Provide the [X, Y] coordinate of the cell's center where the given text is located.  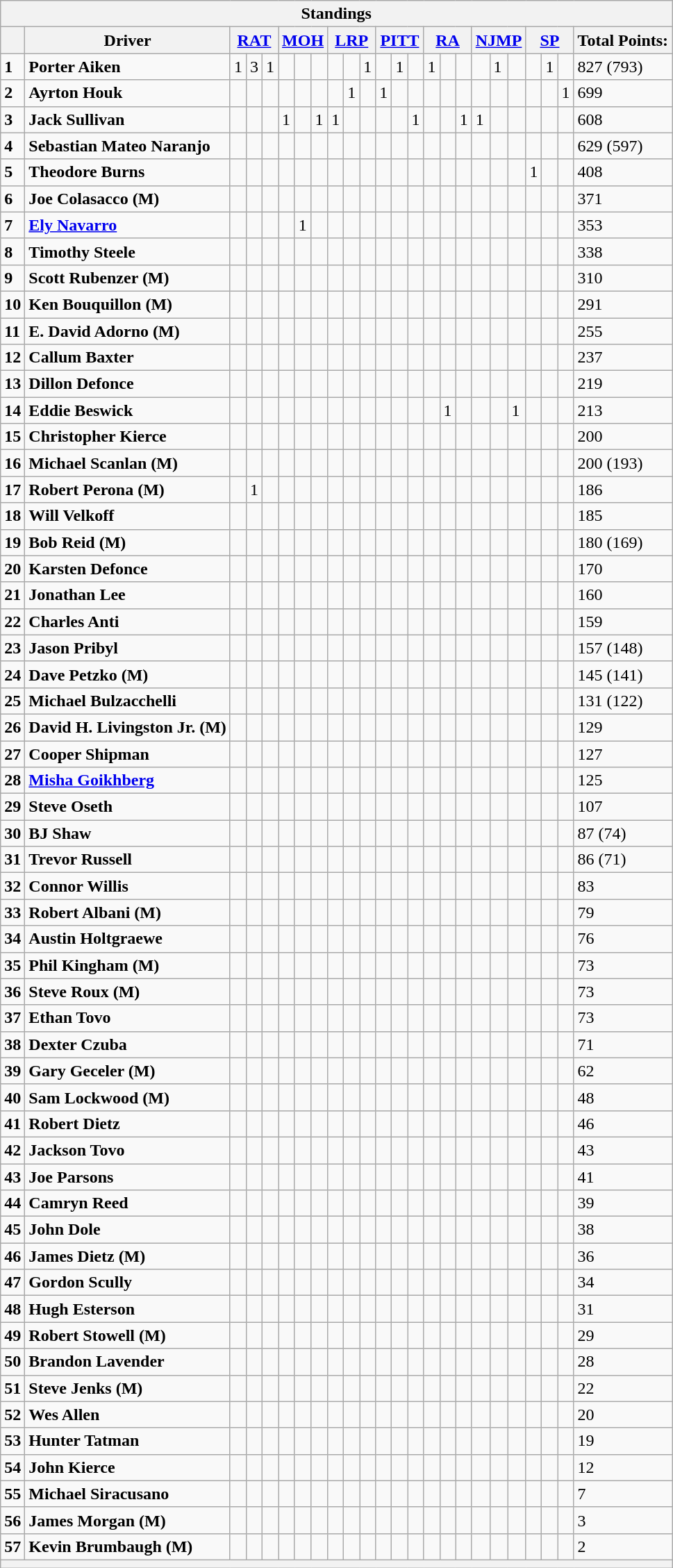
18 [13, 516]
17 [13, 490]
Misha Goikhberg [128, 781]
Camryn Reed [128, 1203]
83 [623, 886]
Phil Kingham (M) [128, 965]
Porter Aiken [128, 67]
Scott Rubenzer (M) [128, 278]
608 [623, 119]
James Dietz (M) [128, 1256]
200 [623, 437]
71 [623, 1044]
Kevin Brumbaugh (M) [128, 1546]
Bob Reid (M) [128, 542]
338 [623, 251]
MOH [303, 40]
David H. Livingston Jr. (M) [128, 727]
37 [13, 1018]
157 (148) [623, 648]
213 [623, 410]
Karsten Defonce [128, 569]
237 [623, 358]
Brandon Lavender [128, 1362]
Charles Anti [128, 622]
Robert Perona (M) [128, 490]
51 [13, 1388]
Dillon Defonce [128, 384]
PITT [400, 40]
35 [13, 965]
56 [13, 1520]
49 [13, 1335]
32 [13, 886]
11 [13, 331]
13 [13, 384]
4 [13, 146]
Ayrton Houk [128, 93]
52 [13, 1415]
John Dole [128, 1230]
9 [13, 278]
Steve Jenks (M) [128, 1388]
Steve Roux (M) [128, 992]
62 [623, 1071]
10 [13, 304]
186 [623, 490]
Eddie Beswick [128, 410]
Sebastian Mateo Naranjo [128, 146]
827 (793) [623, 67]
John Kierce [128, 1467]
310 [623, 278]
Joe Parsons [128, 1177]
200 (193) [623, 463]
40 [13, 1097]
27 [13, 753]
Hunter Tatman [128, 1441]
RA [447, 40]
Jonathan Lee [128, 595]
14 [13, 410]
55 [13, 1494]
180 (169) [623, 542]
Dave Petzko (M) [128, 674]
159 [623, 622]
145 (141) [623, 674]
45 [13, 1230]
SP [550, 40]
42 [13, 1150]
44 [13, 1203]
408 [623, 172]
8 [13, 251]
107 [623, 807]
Christopher Kierce [128, 437]
125 [623, 781]
Timothy Steele [128, 251]
30 [13, 833]
21 [13, 595]
Joe Colasacco (M) [128, 199]
26 [13, 727]
James Morgan (M) [128, 1520]
185 [623, 516]
47 [13, 1283]
RAT [254, 40]
79 [623, 912]
87 (74) [623, 833]
Gary Geceler (M) [128, 1071]
Standings [336, 14]
160 [623, 595]
Total Points: [623, 40]
5 [13, 172]
50 [13, 1362]
Ely Navarro [128, 225]
Connor Willis [128, 886]
Robert Albani (M) [128, 912]
Michael Siracusano [128, 1494]
33 [13, 912]
Michael Scanlan (M) [128, 463]
Gordon Scully [128, 1283]
131 (122) [623, 701]
Robert Stowell (M) [128, 1335]
Austin Holtgraewe [128, 939]
Jason Pribyl [128, 648]
57 [13, 1546]
BJ Shaw [128, 833]
54 [13, 1467]
16 [13, 463]
24 [13, 674]
Wes Allen [128, 1415]
371 [623, 199]
Dexter Czuba [128, 1044]
Michael Bulzacchelli [128, 701]
255 [623, 331]
Ken Bouquillon (M) [128, 304]
Ethan Tovo [128, 1018]
Theodore Burns [128, 172]
25 [13, 701]
E. David Adorno (M) [128, 331]
6 [13, 199]
LRP [351, 40]
699 [623, 93]
353 [623, 225]
15 [13, 437]
Jack Sullivan [128, 119]
219 [623, 384]
Trevor Russell [128, 860]
127 [623, 753]
291 [623, 304]
Hugh Esterson [128, 1309]
53 [13, 1441]
86 (71) [623, 860]
129 [623, 727]
23 [13, 648]
Sam Lockwood (M) [128, 1097]
Driver [128, 40]
Callum Baxter [128, 358]
Will Velkoff [128, 516]
NJMP [499, 40]
Jackson Tovo [128, 1150]
170 [623, 569]
76 [623, 939]
Steve Oseth [128, 807]
Cooper Shipman [128, 753]
629 (597) [623, 146]
Robert Dietz [128, 1124]
